Detect which cell encompasses the target text, then output its (x, y) center coordinate. 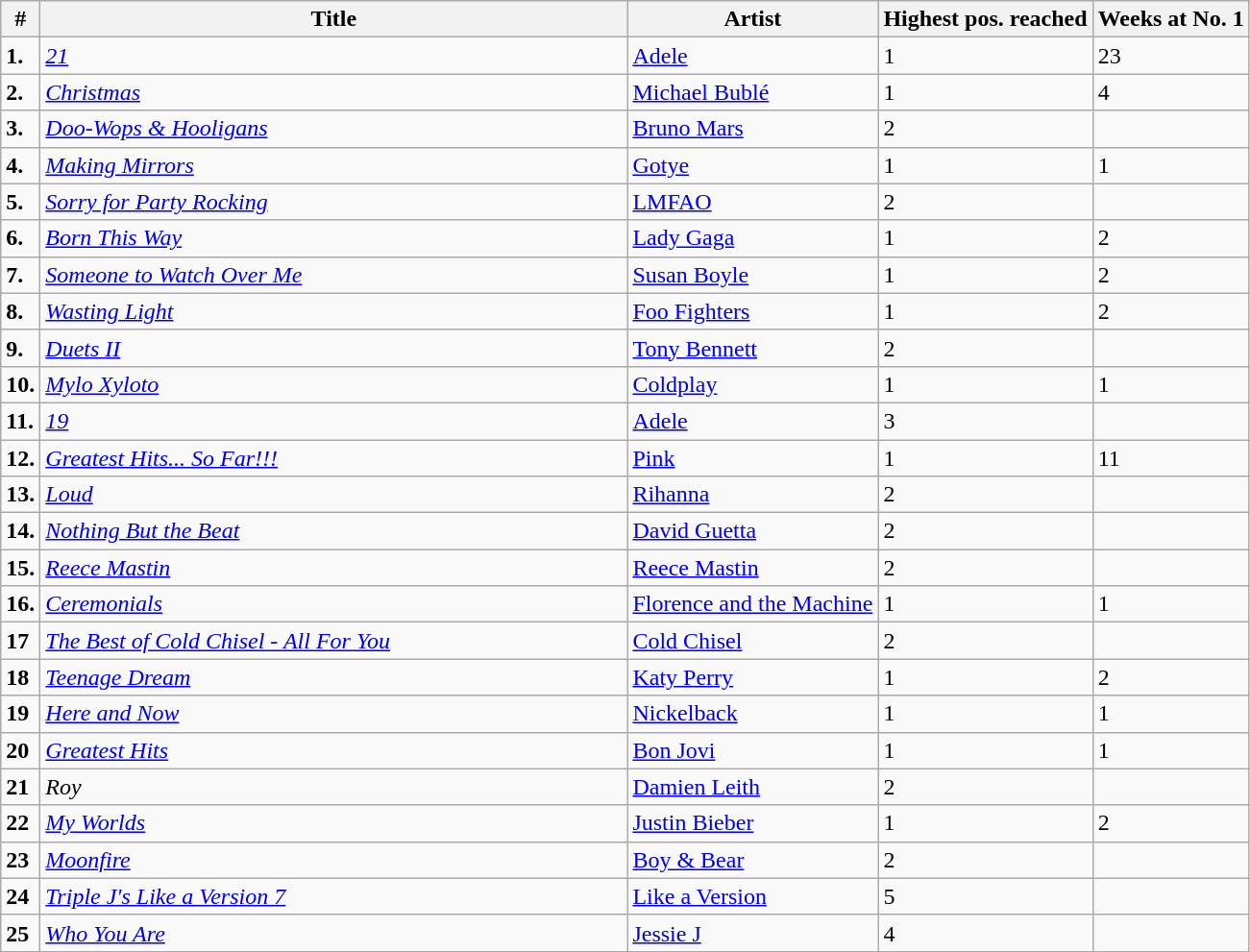
3 (986, 421)
Here and Now (334, 714)
22 (21, 823)
Title (334, 19)
Roy (334, 787)
Michael Bublé (753, 92)
Making Mirrors (334, 165)
Pink (753, 458)
LMFAO (753, 202)
8. (21, 311)
The Best of Cold Chisel - All For You (334, 641)
Katy Perry (753, 677)
Triple J's Like a Version 7 (334, 896)
Greatest Hits (334, 750)
Loud (334, 495)
Nothing But the Beat (334, 531)
15. (21, 568)
12. (21, 458)
Christmas (334, 92)
Boy & Bear (753, 860)
Jessie J (753, 933)
14. (21, 531)
Cold Chisel (753, 641)
25 (21, 933)
4. (21, 165)
Born This Way (334, 238)
Florence and the Machine (753, 604)
6. (21, 238)
5. (21, 202)
Doo-Wops & Hooligans (334, 129)
Someone to Watch Over Me (334, 275)
David Guetta (753, 531)
Lady Gaga (753, 238)
20 (21, 750)
Like a Version (753, 896)
3. (21, 129)
5 (986, 896)
Wasting Light (334, 311)
Teenage Dream (334, 677)
Susan Boyle (753, 275)
7. (21, 275)
Sorry for Party Rocking (334, 202)
Bruno Mars (753, 129)
Bon Jovi (753, 750)
17 (21, 641)
24 (21, 896)
My Worlds (334, 823)
Damien Leith (753, 787)
Nickelback (753, 714)
11. (21, 421)
9. (21, 348)
2. (21, 92)
16. (21, 604)
10. (21, 384)
18 (21, 677)
13. (21, 495)
11 (1170, 458)
Greatest Hits... So Far!!! (334, 458)
Duets II (334, 348)
Mylo Xyloto (334, 384)
Highest pos. reached (986, 19)
Foo Fighters (753, 311)
1. (21, 56)
Who You Are (334, 933)
# (21, 19)
Rihanna (753, 495)
Ceremonials (334, 604)
Coldplay (753, 384)
Artist (753, 19)
Moonfire (334, 860)
Tony Bennett (753, 348)
Weeks at No. 1 (1170, 19)
Gotye (753, 165)
Justin Bieber (753, 823)
